Detect which cell encompasses the target text, then output its (X, Y) center coordinate. 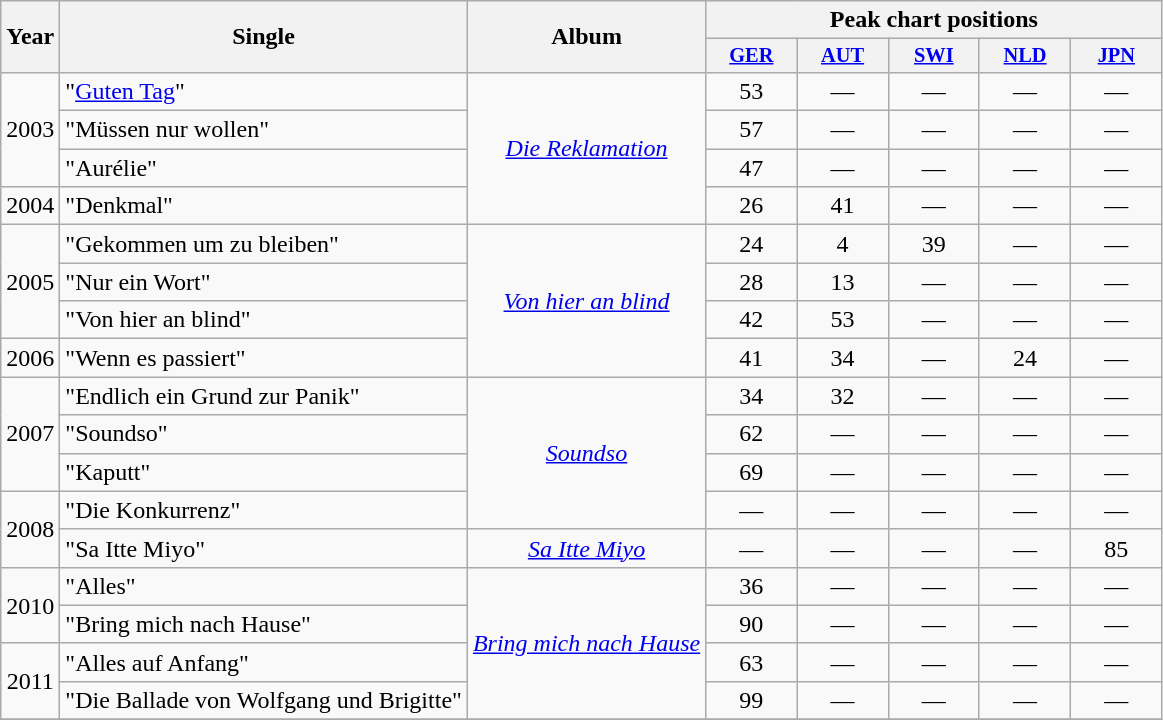
NLD (1024, 56)
13 (842, 282)
Year (30, 37)
"Endlich ein Grund zur Panik" (264, 396)
"Denkmal" (264, 206)
85 (1116, 548)
2010 (30, 605)
69 (752, 472)
Bring mich nach Hause (586, 643)
"Die Konkurrenz" (264, 510)
"Von hier an blind" (264, 320)
GER (752, 56)
47 (752, 168)
63 (752, 662)
Single (264, 37)
JPN (1116, 56)
90 (752, 624)
32 (842, 396)
2003 (30, 129)
Album (586, 37)
Peak chart positions (934, 20)
Von hier an blind (586, 301)
"Die Ballade von Wolfgang und Brigitte" (264, 700)
"Guten Tag" (264, 91)
2005 (30, 282)
26 (752, 206)
"Alles" (264, 586)
"Bring mich nach Hause" (264, 624)
SWI (934, 56)
Die Reklamation (586, 148)
57 (752, 130)
2011 (30, 681)
"Sa Itte Miyo" (264, 548)
"Soundso" (264, 434)
36 (752, 586)
4 (842, 244)
62 (752, 434)
2007 (30, 434)
"Nur ein Wort" (264, 282)
"Müssen nur wollen" (264, 130)
42 (752, 320)
"Alles auf Anfang" (264, 662)
"Aurélie" (264, 168)
Sa Itte Miyo (586, 548)
"Gekommen um zu bleiben" (264, 244)
Soundso (586, 453)
2006 (30, 358)
2008 (30, 529)
2004 (30, 206)
"Kaputt" (264, 472)
28 (752, 282)
AUT (842, 56)
39 (934, 244)
99 (752, 700)
"Wenn es passiert" (264, 358)
